Detect which cell encompasses the target text, then output its (x, y) center coordinate. 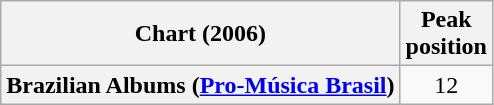
12 (446, 85)
Chart (2006) (200, 34)
Peak position (446, 34)
Brazilian Albums (Pro-Música Brasil) (200, 85)
